Capture the cell that displays the provided text and extract its [x, y] central coordinate. 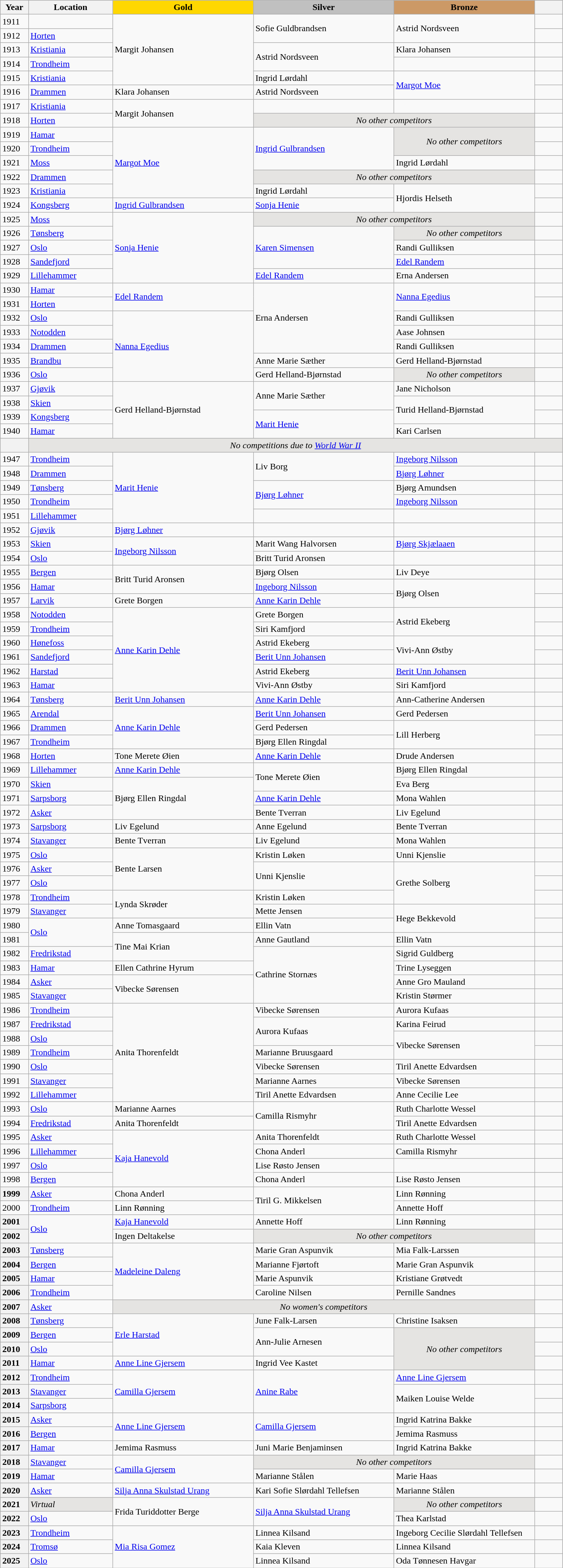
2011 [14, 1363]
2020 [14, 1490]
1921 [14, 163]
1911 [14, 22]
1934 [14, 346]
1916 [14, 92]
1919 [14, 134]
1924 [14, 205]
Tiril G. Mikkelsen [324, 1201]
No competitions due to World War II [295, 445]
Tromsø [71, 1547]
1957 [14, 600]
Sofie Guldbrandsen [324, 29]
1973 [14, 826]
2017 [14, 1448]
1989 [14, 1052]
1995 [14, 1137]
Liv Deye [464, 572]
1949 [14, 488]
1932 [14, 318]
Madeleine Daleng [183, 1271]
Hege Bekkevold [464, 918]
Drude Andersen [464, 756]
2001 [14, 1222]
1925 [14, 219]
2021 [14, 1504]
1959 [14, 629]
2013 [14, 1391]
Marie Haas [464, 1476]
Bjørg Amundsen [464, 488]
Harstad [71, 671]
1992 [14, 1095]
Kaia Kleven [324, 1547]
2008 [14, 1321]
1914 [14, 64]
Frida Turiddotter Berge [183, 1511]
1977 [14, 883]
1956 [14, 586]
1978 [14, 897]
Tine Mai Krian [183, 947]
1988 [14, 1038]
1984 [14, 982]
2014 [14, 1405]
Liv Borg [324, 466]
1930 [14, 290]
2019 [14, 1476]
Kari Sofie Slørdahl Tellefsen [324, 1490]
Anne Cecilie Lee [464, 1095]
Anne Tomasgaard [183, 925]
Sigrid Guldberg [464, 954]
Pernille Sandnes [464, 1292]
Caroline Nilsen [324, 1292]
1923 [14, 191]
1979 [14, 911]
2010 [14, 1349]
1927 [14, 247]
1974 [14, 840]
1997 [14, 1165]
Kristin Størmer [464, 996]
2025 [14, 1561]
1931 [14, 304]
Kristiane Grøtvedt [464, 1278]
2024 [14, 1547]
1920 [14, 148]
1991 [14, 1081]
Lill Herberg [464, 735]
2015 [14, 1420]
Silver [324, 7]
1913 [14, 50]
1980 [14, 925]
2018 [14, 1462]
Bente Larsen [183, 869]
Marianne Fjørtoft [324, 1264]
Arendal [71, 714]
1999 [14, 1194]
1922 [14, 177]
June Falk-Larsen [324, 1321]
1981 [14, 939]
Kari Carlsen [464, 431]
1983 [14, 968]
1985 [14, 996]
Thea Karlstad [464, 1518]
Anne Gautland [324, 939]
Ann-Catherine Andersen [464, 699]
Marianne Bruusgaard [324, 1052]
1917 [14, 106]
2000 [14, 1208]
1963 [14, 685]
2016 [14, 1434]
Brandbu [71, 360]
1993 [14, 1109]
1962 [14, 671]
1975 [14, 854]
1958 [14, 614]
1968 [14, 756]
1915 [14, 78]
1996 [14, 1151]
Grethe Solberg [464, 883]
1998 [14, 1180]
1926 [14, 233]
1971 [14, 798]
1947 [14, 459]
Anne Egelund [324, 826]
1951 [14, 516]
Year [14, 7]
Location [71, 7]
1938 [14, 403]
Ingrid Vee Kastet [324, 1363]
Anne Gro Mauland [464, 982]
Anine Rabe [324, 1391]
Bronze [464, 7]
1954 [14, 558]
Ann-Julie Arnesen [324, 1342]
2004 [14, 1264]
Hjordis Helseth [464, 198]
Mia Falk-Larssen [464, 1250]
2023 [14, 1533]
1933 [14, 332]
2022 [14, 1518]
1939 [14, 417]
1952 [14, 530]
1986 [14, 1010]
Ellen Cathrine Hyrum [183, 968]
1950 [14, 502]
1935 [14, 360]
2002 [14, 1236]
1964 [14, 699]
1929 [14, 276]
1960 [14, 643]
Jane Nicholson [464, 388]
Oda Tønnesen Havgar [464, 1561]
Juni Marie Benjaminsen [324, 1448]
1918 [14, 120]
Ingen Deltakelse [183, 1236]
1953 [14, 544]
Ingeborg Cecilie Slørdahl Tellefsen [464, 1533]
2012 [14, 1377]
1970 [14, 784]
Marit Wang Halvorsen [324, 544]
Virtual [71, 1504]
1948 [14, 473]
1966 [14, 728]
No women's competitors [324, 1306]
1987 [14, 1024]
Mia Risa Gomez [183, 1547]
2006 [14, 1292]
1965 [14, 714]
Turid Helland-Bjørnstad [464, 410]
Christine Isaksen [464, 1321]
2005 [14, 1278]
Marie Aspunvik [324, 1278]
1976 [14, 869]
Trine Lyseggen [464, 968]
Karina Feirud [464, 1024]
Maiken Louise Welde [464, 1398]
1994 [14, 1123]
Larvik [71, 600]
Hønefoss [71, 643]
1936 [14, 374]
1990 [14, 1066]
2003 [14, 1250]
1928 [14, 262]
Bjørg Skjælaaen [464, 544]
1969 [14, 770]
Mette Jensen [324, 911]
1937 [14, 388]
1967 [14, 742]
1912 [14, 36]
1972 [14, 812]
1961 [14, 657]
Karen Simensen [324, 247]
Eva Berg [464, 784]
1982 [14, 954]
1955 [14, 572]
Cathrine Stornæs [324, 975]
Lynda Skrøder [183, 904]
2007 [14, 1306]
2009 [14, 1335]
Gold [183, 7]
1940 [14, 431]
Erle Harstad [183, 1335]
Aase Johnsen [464, 332]
